Search for the cell housing the specified text and yield its (x, y) center coordinate. 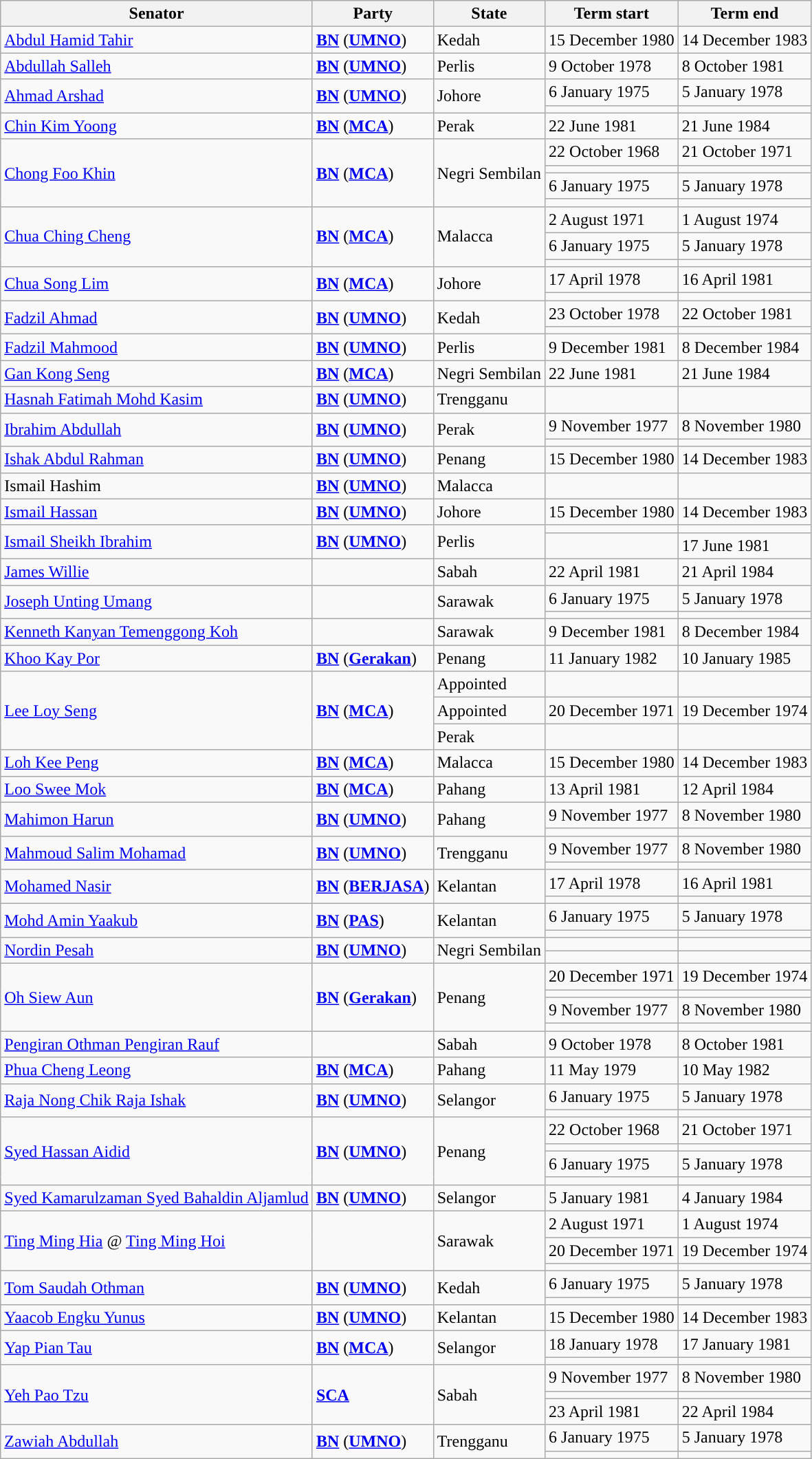
Term end (745, 14)
Pengiran Othman Pengiran Rauf (157, 1044)
Hasnah Fatimah Mohd Kasim (157, 400)
22 October 1981 (745, 314)
17 June 1981 (745, 545)
12 April 1984 (745, 789)
17 January 1981 (745, 1344)
Lee Loy Seng (157, 711)
23 October 1978 (612, 314)
Senator (157, 14)
Ibrahim Abdullah (157, 429)
Raja Nong Chik Raja Ishak (157, 1101)
Fadzil Mahmood (157, 347)
Chin Kim Yoong (157, 126)
Yeh Pao Tzu (157, 1395)
BN (PAS) (373, 920)
Mahimon Harun (157, 819)
4 January 1984 (745, 1198)
10 January 1985 (745, 658)
Joseph Unting Umang (157, 601)
Chong Foo Khin (157, 173)
James Willie (157, 572)
State (489, 14)
Mohd Amin Yaakub (157, 920)
Ahmad Arshad (157, 96)
Mahmoud Salim Mohamad (157, 853)
22 April 1984 (745, 1412)
Nordin Pesah (157, 951)
Loo Swee Mok (157, 789)
Syed Kamarulzaman Syed Bahaldin Aljamlud (157, 1198)
18 January 1978 (612, 1344)
Chua Ching Cheng (157, 237)
Party (373, 14)
Zawiah Abdullah (157, 1442)
22 April 1981 (612, 572)
Yap Pian Tau (157, 1348)
Syed Hassan Aidid (157, 1151)
SCA (373, 1395)
Phua Cheng Leong (157, 1070)
11 May 1979 (612, 1070)
Tom Saudah Othman (157, 1288)
Ismail Hashim (157, 486)
Gan Kong Seng (157, 374)
Mohamed Nasir (157, 886)
11 January 1982 (612, 658)
Term start (612, 14)
Fadzil Ahmad (157, 318)
13 April 1981 (612, 789)
23 April 1981 (612, 1412)
Chua Song Lim (157, 283)
10 May 1982 (745, 1070)
21 April 1984 (745, 572)
Ismail Sheikh Ibrahim (157, 542)
BN (BERJASA) (373, 886)
Abdul Hamid Tahir (157, 40)
Yaacob Engku Yunus (157, 1318)
Oh Siew Aun (157, 997)
Ismail Hassan (157, 512)
Abdullah Salleh (157, 66)
Ting Ming Hia @ Ting Ming Hoi (157, 1241)
Ishak Abdul Rahman (157, 460)
Loh Kee Peng (157, 763)
Khoo Kay Por (157, 658)
Kenneth Kanyan Temenggong Koh (157, 632)
5 January 1981 (612, 1198)
